From the cell containing the given text, extract its center point as (x, y) coordinate. 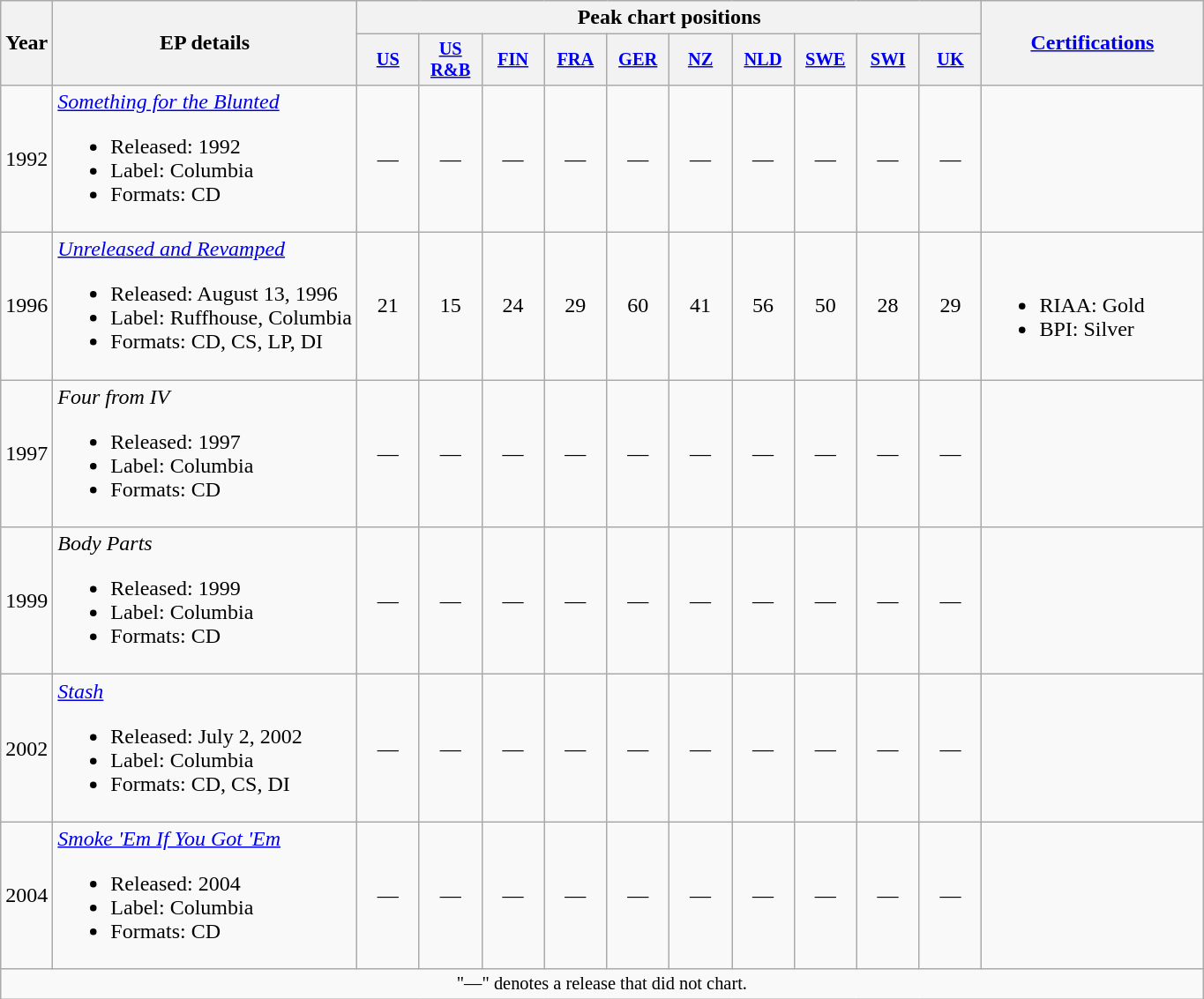
GER (639, 60)
2002 (26, 748)
RIAA: GoldBPI: Silver (1092, 307)
NZ (700, 60)
21 (388, 307)
1992 (26, 159)
Something for the BluntedReleased: 1992Label: ColumbiaFormats: CD (205, 159)
Smoke 'Em If You Got 'EmReleased: 2004Label: ColumbiaFormats: CD (205, 896)
1997 (26, 453)
1996 (26, 307)
Year (26, 43)
USR&B (450, 60)
Body PartsReleased: 1999Label: ColumbiaFormats: CD (205, 601)
SWE (826, 60)
2004 (26, 896)
24 (513, 307)
41 (700, 307)
Peak chart positions (669, 18)
EP details (205, 43)
StashReleased: July 2, 2002Label: ColumbiaFormats: CD, CS, DI (205, 748)
SWI (887, 60)
56 (764, 307)
60 (639, 307)
50 (826, 307)
Certifications (1092, 43)
FRA (575, 60)
1999 (26, 601)
28 (887, 307)
15 (450, 307)
"—" denotes a release that did not chart. (602, 984)
NLD (764, 60)
UK (951, 60)
US (388, 60)
Four from IVReleased: 1997Label: ColumbiaFormats: CD (205, 453)
FIN (513, 60)
Unreleased and RevampedReleased: August 13, 1996Label: Ruffhouse, ColumbiaFormats: CD, CS, LP, DI (205, 307)
